Capture the cell that displays the provided text and extract its (x, y) central coordinate. 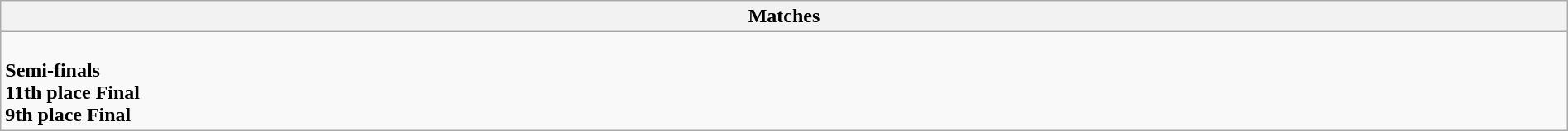
Matches (784, 16)
Semi-finals 11th place Final 9th place Final (784, 81)
